From the cell containing the given text, extract its center point as [X, Y] coordinate. 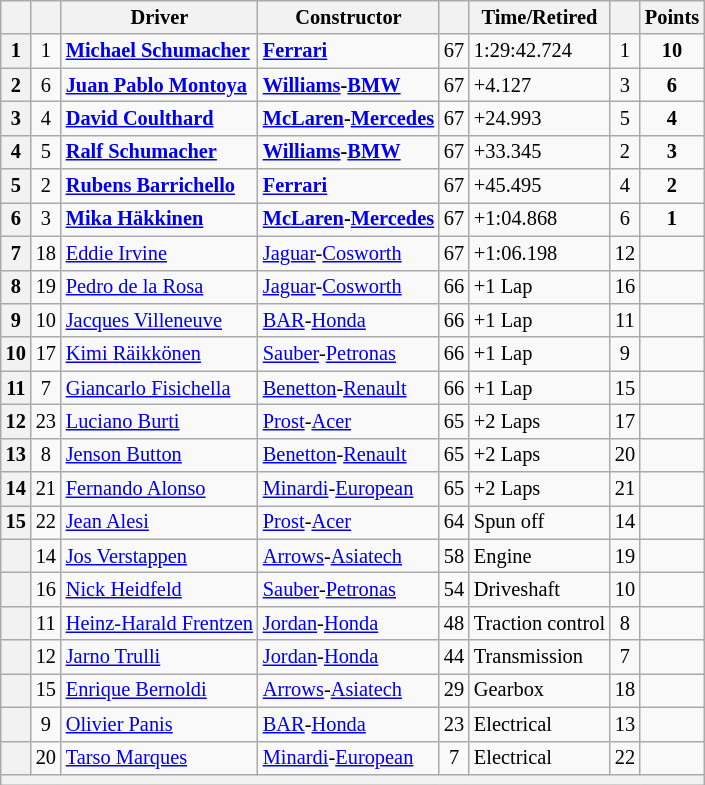
Kimi Räikkönen [160, 354]
Time/Retired [540, 17]
+33.345 [540, 152]
Luciano Burti [160, 421]
54 [454, 589]
44 [454, 657]
Fernando Alonso [160, 489]
Driver [160, 17]
+1:06.198 [540, 253]
58 [454, 556]
Jean Alesi [160, 522]
Olivier Panis [160, 724]
+24.993 [540, 118]
Jenson Button [160, 455]
Pedro de la Rosa [160, 287]
Jacques Villeneuve [160, 320]
Tarso Marques [160, 758]
Eddie Irvine [160, 253]
Nick Heidfeld [160, 589]
Michael Schumacher [160, 51]
Driveshaft [540, 589]
Constructor [348, 17]
Enrique Bernoldi [160, 690]
Ralf Schumacher [160, 152]
Traction control [540, 623]
+45.495 [540, 186]
64 [454, 522]
Points [672, 17]
Jarno Trulli [160, 657]
+1:04.868 [540, 219]
1:29:42.724 [540, 51]
+4.127 [540, 85]
29 [454, 690]
Giancarlo Fisichella [160, 388]
Mika Häkkinen [160, 219]
David Coulthard [160, 118]
Engine [540, 556]
Heinz-Harald Frentzen [160, 623]
Transmission [540, 657]
Gearbox [540, 690]
Rubens Barrichello [160, 186]
Spun off [540, 522]
48 [454, 623]
Jos Verstappen [160, 556]
Juan Pablo Montoya [160, 85]
